Pinpoint the cell where the given text exists, returning its [x, y] midpoint coordinate. 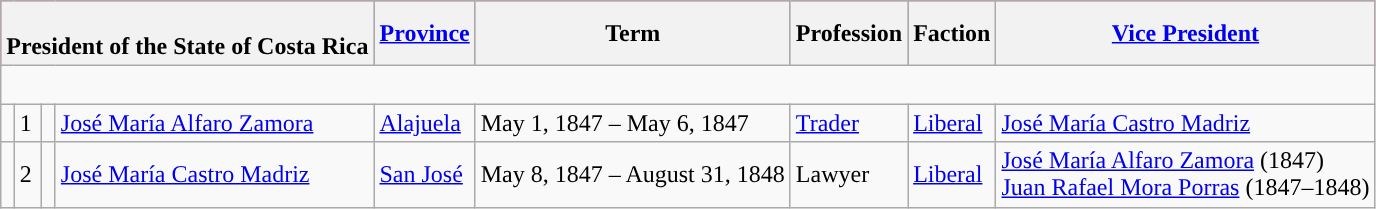
Trader [848, 123]
May 1, 1847 – May 6, 1847 [632, 123]
Alajuela [424, 123]
Term [632, 34]
José María Alfaro Zamora [214, 123]
1 [28, 123]
President of the State of Costa Rica [188, 34]
Lawyer [848, 174]
Province [424, 34]
Vice President [1186, 34]
2 [28, 174]
Faction [952, 34]
San José [424, 174]
May 8, 1847 – August 31, 1848 [632, 174]
José María Alfaro Zamora (1847)Juan Rafael Mora Porras (1847–1848) [1186, 174]
Profession [848, 34]
